Return [x, y] of the center of cell containing provided text 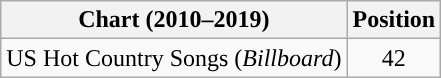
42 [394, 58]
US Hot Country Songs (Billboard) [174, 58]
Chart (2010–2019) [174, 20]
Position [394, 20]
